Search for the cell housing the specified text and yield its [X, Y] center coordinate. 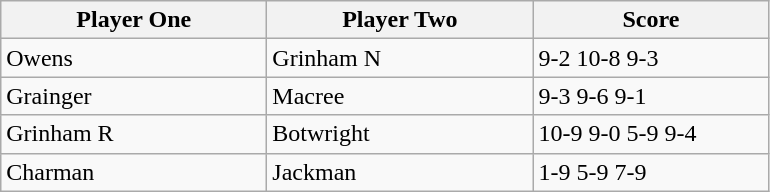
1-9 5-9 7-9 [651, 172]
Macree [400, 96]
Charman [134, 172]
9-2 10-8 9-3 [651, 58]
Jackman [400, 172]
Score [651, 20]
Player Two [400, 20]
Grinham R [134, 134]
Owens [134, 58]
10-9 9-0 5-9 9-4 [651, 134]
Player One [134, 20]
9-3 9-6 9-1 [651, 96]
Grinham N [400, 58]
Grainger [134, 96]
Botwright [400, 134]
